Pinpoint the cell where the given text exists, returning its (x, y) midpoint coordinate. 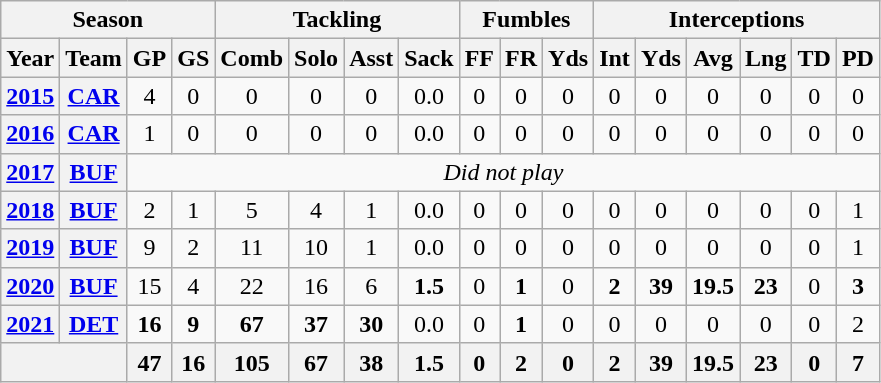
Year (30, 58)
22 (252, 286)
7 (858, 362)
2016 (30, 134)
6 (372, 286)
47 (149, 362)
2019 (30, 248)
2021 (30, 324)
2020 (30, 286)
Interceptions (737, 20)
2018 (30, 210)
37 (316, 324)
PD (858, 58)
Lng (766, 58)
5 (252, 210)
Asst (372, 58)
15 (149, 286)
Did not play (503, 172)
Solo (316, 58)
FF (479, 58)
30 (372, 324)
105 (252, 362)
Avg (712, 58)
Tackling (337, 20)
FR (522, 58)
Team (94, 58)
DET (94, 324)
Fumbles (526, 20)
Season (108, 20)
GP (149, 58)
TD (814, 58)
10 (316, 248)
2017 (30, 172)
2015 (30, 96)
3 (858, 286)
Int (615, 58)
Comb (252, 58)
Sack (429, 58)
GS (194, 58)
11 (252, 248)
38 (372, 362)
